Scan for the cell matching the given text and deliver its (x, y) coordinate at center. 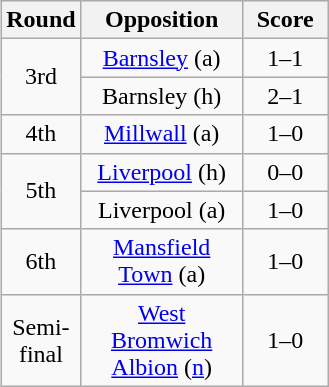
Liverpool (h) (162, 172)
1–1 (285, 58)
Barnsley (a) (162, 58)
2–1 (285, 96)
Semi-final (41, 340)
Millwall (a) (162, 134)
Round (41, 20)
6th (41, 262)
5th (41, 191)
3rd (41, 77)
Mansfield Town (a) (162, 262)
West Bromwich Albion (n) (162, 340)
Opposition (162, 20)
0–0 (285, 172)
Liverpool (a) (162, 210)
Barnsley (h) (162, 96)
Score (285, 20)
4th (41, 134)
